Search for the cell housing the specified text and yield its [x, y] center coordinate. 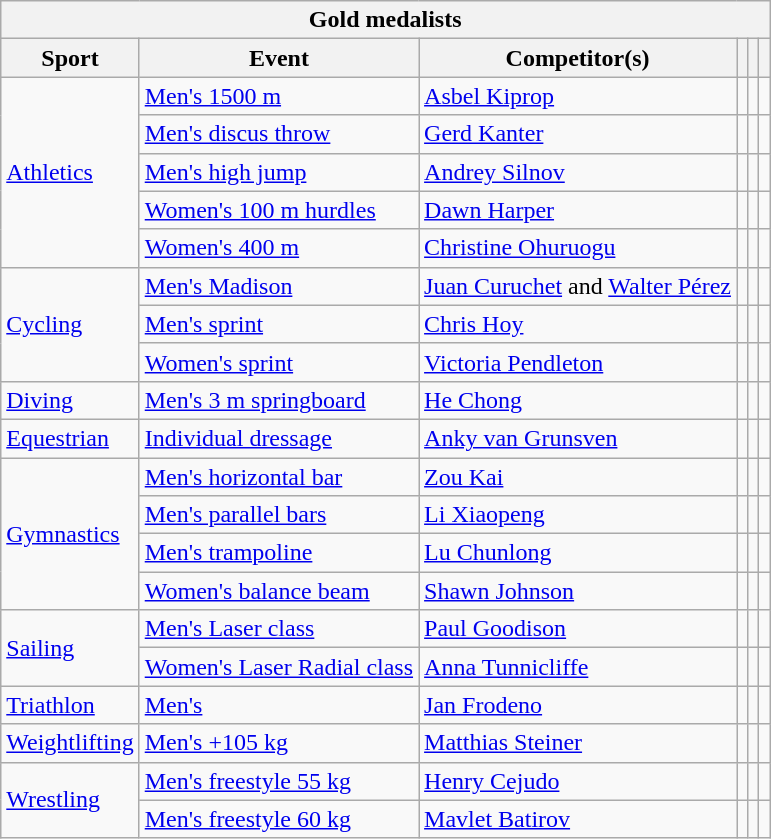
Cycling [70, 324]
Men's 1500 m [278, 96]
Henry Cejudo [578, 781]
Women's Laser Radial class [278, 667]
Men's +105 kg [278, 743]
Individual dressage [278, 438]
Women's 400 m [278, 248]
Christine Ohuruogu [578, 248]
Athletics [70, 172]
Weightlifting [70, 743]
Women's 100 m hurdles [278, 210]
Asbel Kiprop [578, 96]
Chris Hoy [578, 324]
Gymnastics [70, 534]
Men's [278, 705]
Dawn Harper [578, 210]
Lu Chunlong [578, 553]
Shawn Johnson [578, 591]
Men's freestyle 55 kg [278, 781]
Juan Curuchet and Walter Pérez [578, 286]
Victoria Pendleton [578, 362]
Gold medalists [386, 20]
Paul Goodison [578, 629]
Men's parallel bars [278, 515]
Women's sprint [278, 362]
Men's Madison [278, 286]
Men's trampoline [278, 553]
Matthias Steiner [578, 743]
Anky van Grunsven [578, 438]
Men's high jump [278, 172]
Men's discus throw [278, 134]
Zou Kai [578, 477]
Diving [70, 400]
Mavlet Batirov [578, 819]
Sport [70, 58]
Jan Frodeno [578, 705]
Equestrian [70, 438]
Women's balance beam [278, 591]
He Chong [578, 400]
Men's freestyle 60 kg [278, 819]
Event [278, 58]
Wrestling [70, 800]
Andrey Silnov [578, 172]
Men's sprint [278, 324]
Triathlon [70, 705]
Competitor(s) [578, 58]
Men's 3 m springboard [278, 400]
Anna Tunnicliffe [578, 667]
Gerd Kanter [578, 134]
Li Xiaopeng [578, 515]
Men's Laser class [278, 629]
Sailing [70, 648]
Men's horizontal bar [278, 477]
